Search for the cell housing the specified text and yield its (x, y) center coordinate. 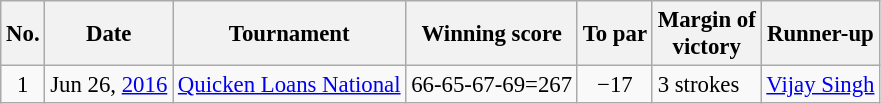
No. (23, 34)
Winning score (492, 34)
Runner-up (820, 34)
To par (614, 34)
Vijay Singh (820, 85)
66-65-67-69=267 (492, 85)
−17 (614, 85)
Date (109, 34)
1 (23, 85)
Margin ofvictory (706, 34)
Tournament (290, 34)
Jun 26, 2016 (109, 85)
3 strokes (706, 85)
Quicken Loans National (290, 85)
